Provide the [x, y] coordinate of the cell's center where the given text is located.  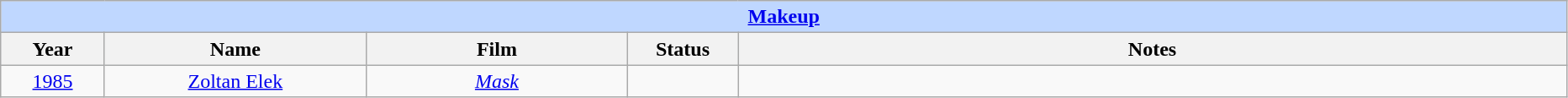
Status [683, 49]
Film [496, 49]
Makeup [784, 17]
Year [53, 49]
Name [235, 49]
Zoltan Elek [235, 81]
Notes [1153, 49]
1985 [53, 81]
Mask [496, 81]
